Extract the [x, y] coordinate from the center of the cell holding the provided text.  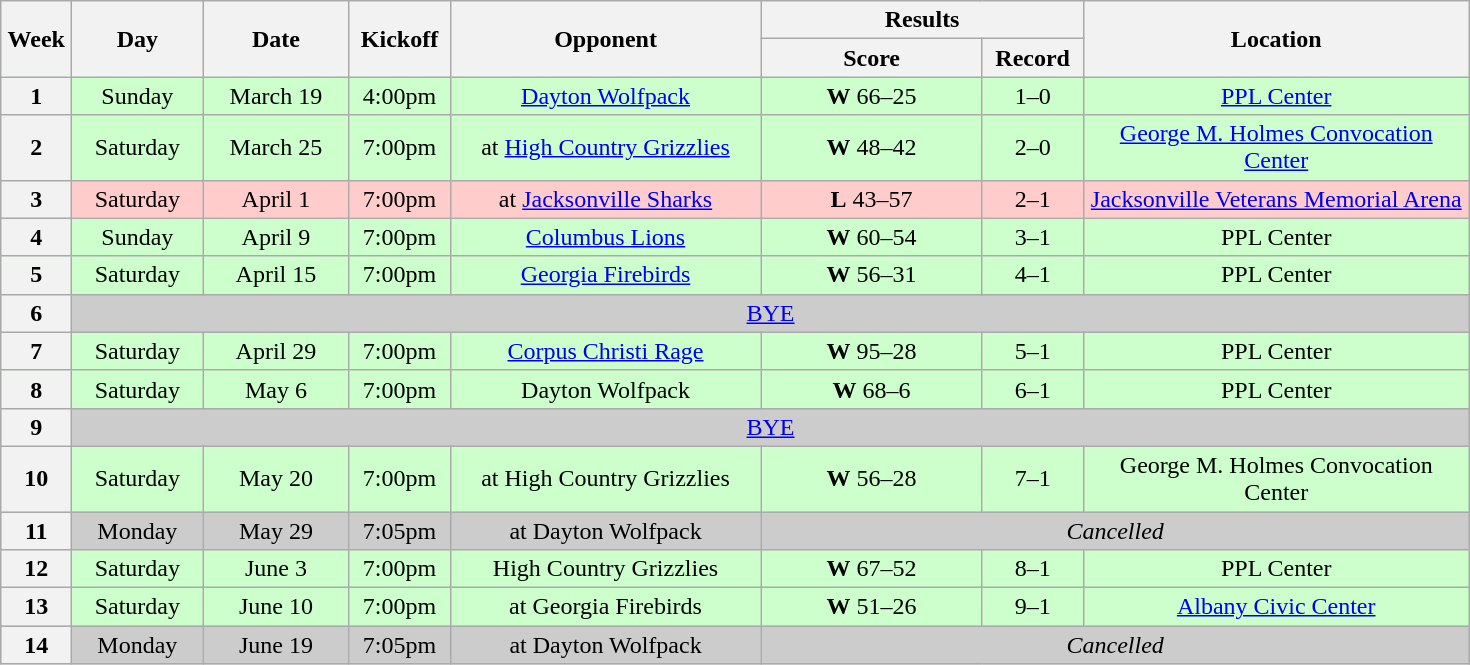
May 20 [276, 478]
W 68–6 [872, 389]
1 [36, 96]
12 [36, 569]
Columbus Lions [606, 237]
2–1 [1032, 199]
W 56–31 [872, 275]
W 48–42 [872, 148]
Record [1032, 58]
9–1 [1032, 607]
4:00pm [400, 96]
Results [922, 20]
April 9 [276, 237]
8–1 [1032, 569]
W 67–52 [872, 569]
Corpus Christi Rage [606, 351]
14 [36, 645]
May 29 [276, 531]
April 1 [276, 199]
April 29 [276, 351]
11 [36, 531]
4 [36, 237]
5–1 [1032, 351]
High Country Grizzlies [606, 569]
W 95–28 [872, 351]
June 10 [276, 607]
6 [36, 313]
March 19 [276, 96]
June 19 [276, 645]
W 51–26 [872, 607]
6–1 [1032, 389]
April 15 [276, 275]
3–1 [1032, 237]
Kickoff [400, 39]
7 [36, 351]
May 6 [276, 389]
W 60–54 [872, 237]
3 [36, 199]
Opponent [606, 39]
8 [36, 389]
at Georgia Firebirds [606, 607]
5 [36, 275]
13 [36, 607]
Date [276, 39]
7–1 [1032, 478]
Location [1276, 39]
Georgia Firebirds [606, 275]
9 [36, 427]
4–1 [1032, 275]
Week [36, 39]
10 [36, 478]
2 [36, 148]
W 56–28 [872, 478]
Jacksonville Veterans Memorial Arena [1276, 199]
Albany Civic Center [1276, 607]
1–0 [1032, 96]
2–0 [1032, 148]
at Jacksonville Sharks [606, 199]
March 25 [276, 148]
Score [872, 58]
W 66–25 [872, 96]
Day [138, 39]
L 43–57 [872, 199]
June 3 [276, 569]
